Output the (X, Y) coordinate of the center of the cell containing the given text.  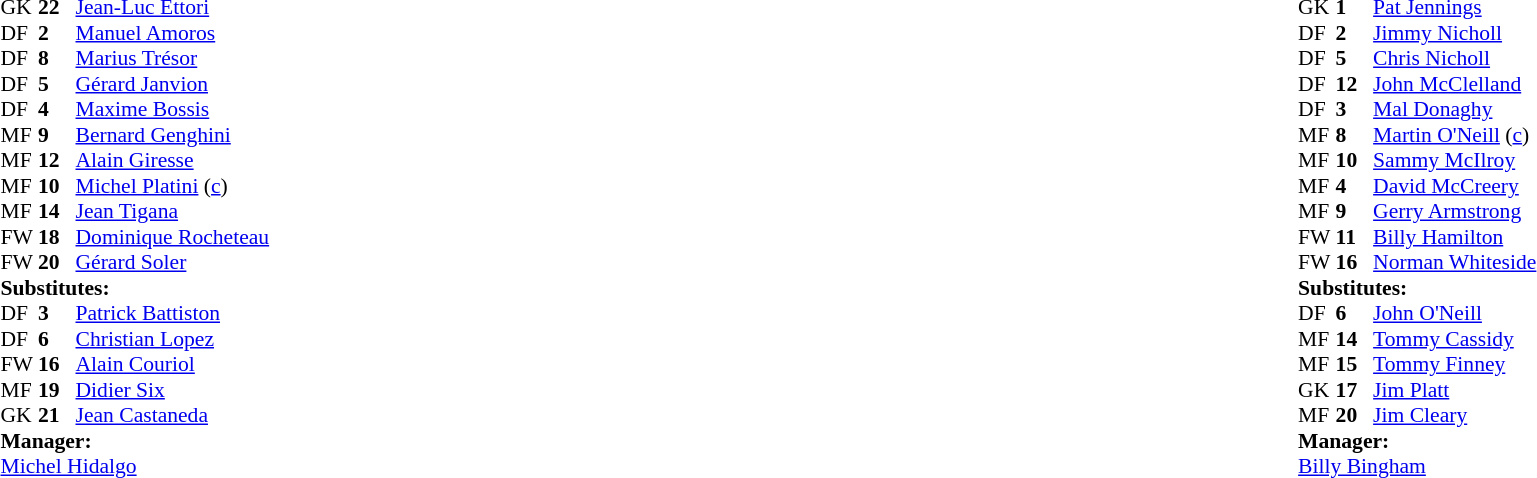
David McCreery (1454, 186)
Billy Hamilton (1454, 237)
Manuel Amoros (173, 33)
Christian Lopez (173, 339)
Jean Castaneda (173, 415)
Jim Platt (1454, 390)
John McClelland (1454, 84)
Sammy McIlroy (1454, 161)
Tommy Cassidy (1454, 339)
Jimmy Nicholl (1454, 33)
Mal Donaghy (1454, 109)
Alain Giresse (173, 161)
11 (1355, 237)
Gerry Armstrong (1454, 211)
21 (57, 415)
18 (57, 237)
Dominique Rocheteau (173, 237)
Alain Couriol (173, 365)
Marius Trésor (173, 59)
Norman Whiteside (1454, 263)
Maxime Bossis (173, 109)
Didier Six (173, 390)
19 (57, 390)
Chris Nicholl (1454, 59)
Jean Tigana (173, 211)
John O'Neill (1454, 313)
Martin O'Neill (c) (1454, 135)
15 (1355, 365)
17 (1355, 390)
Michel Platini (c) (173, 186)
Jim Cleary (1454, 415)
Tommy Finney (1454, 365)
Bernard Genghini (173, 135)
Gérard Janvion (173, 84)
Patrick Battiston (173, 313)
Gérard Soler (173, 263)
